Locate the cell with the specified text and output its [X, Y] center coordinate. 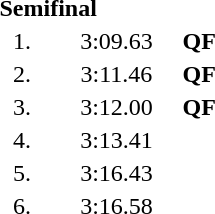
3:11.46 [116, 74]
3:13.41 [116, 140]
3:09.63 [116, 41]
3:12.00 [116, 107]
3:16.43 [116, 173]
